Determine the (X, Y) coordinate at the center of the cell enclosing the given text.  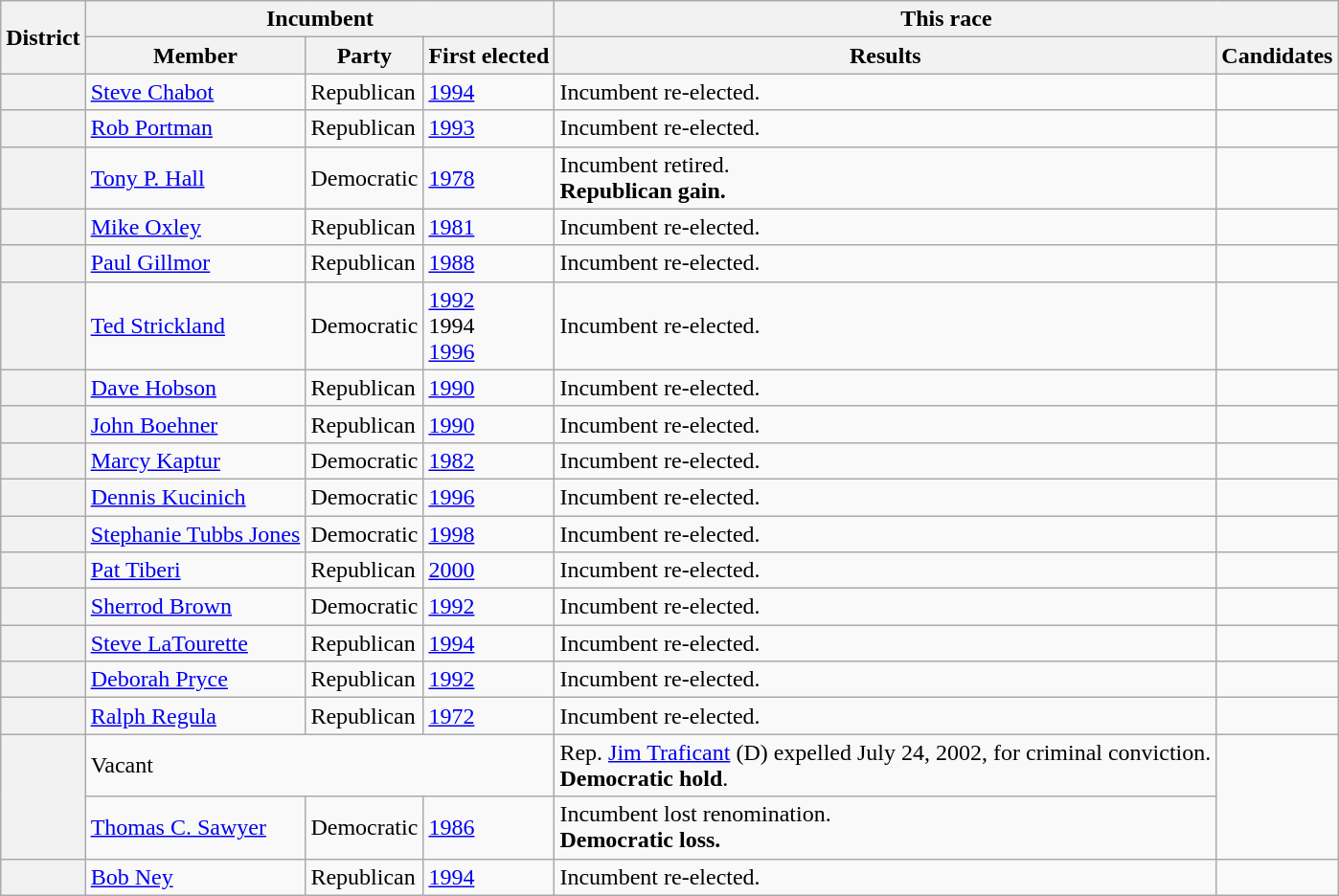
Deborah Pryce (195, 680)
Thomas C. Sawyer (195, 827)
1993 (488, 128)
Stephanie Tubbs Jones (195, 533)
Rob Portman (195, 128)
Rep. Jim Traficant (D) expelled July 24, 2002, for criminal conviction.Democratic hold. (885, 766)
1972 (488, 716)
First elected (488, 56)
1998 (488, 533)
Candidates (1278, 56)
1978 (488, 178)
Incumbent (320, 19)
Incumbent lost renomination.Democratic loss. (885, 827)
Marcy Kaptur (195, 460)
Ted Strickland (195, 325)
2000 (488, 571)
Ralph Regula (195, 716)
1986 (488, 827)
Incumbent retired.Republican gain. (885, 178)
Pat Tiberi (195, 571)
Paul Gillmor (195, 263)
Tony P. Hall (195, 178)
1988 (488, 263)
District (43, 37)
Party (364, 56)
Dave Hobson (195, 388)
Steve Chabot (195, 92)
John Boehner (195, 424)
1982 (488, 460)
Member (195, 56)
19921994 1996 (488, 325)
1981 (488, 227)
Dennis Kucinich (195, 497)
Mike Oxley (195, 227)
Steve LaTourette (195, 643)
Bob Ney (195, 877)
Sherrod Brown (195, 607)
Vacant (320, 766)
1996 (488, 497)
This race (946, 19)
Results (885, 56)
